Find where the given text appears and provide that cell's center as [x, y] coordinate. 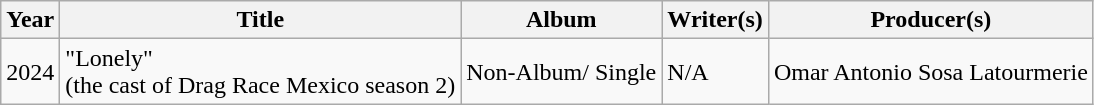
2024 [30, 72]
Omar Antonio Sosa Latourmerie [930, 72]
Producer(s) [930, 20]
Non-Album/ Single [562, 72]
Writer(s) [716, 20]
N/A [716, 72]
Album [562, 20]
"Lonely" (the cast of Drag Race Mexico season 2) [260, 72]
Year [30, 20]
Title [260, 20]
